Extract the (x, y) coordinate from the center of the cell holding the provided text.  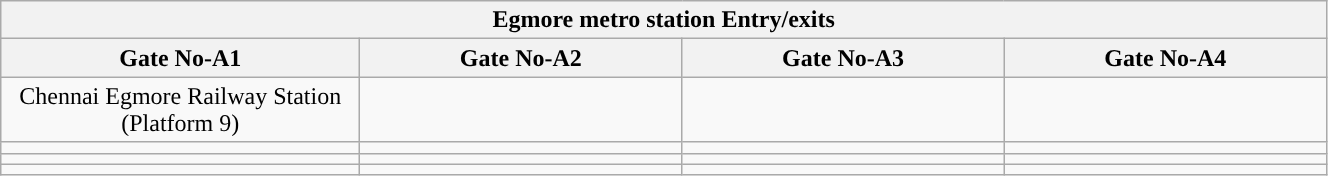
Gate No-A3 (843, 58)
Egmore metro station Entry/exits (664, 20)
Chennai Egmore Railway Station (Platform 9) (180, 110)
Gate No-A1 (180, 58)
Gate No-A2 (521, 58)
Gate No-A4 (1165, 58)
